Provide the [X, Y] coordinate of the cell's center where the given text is located.  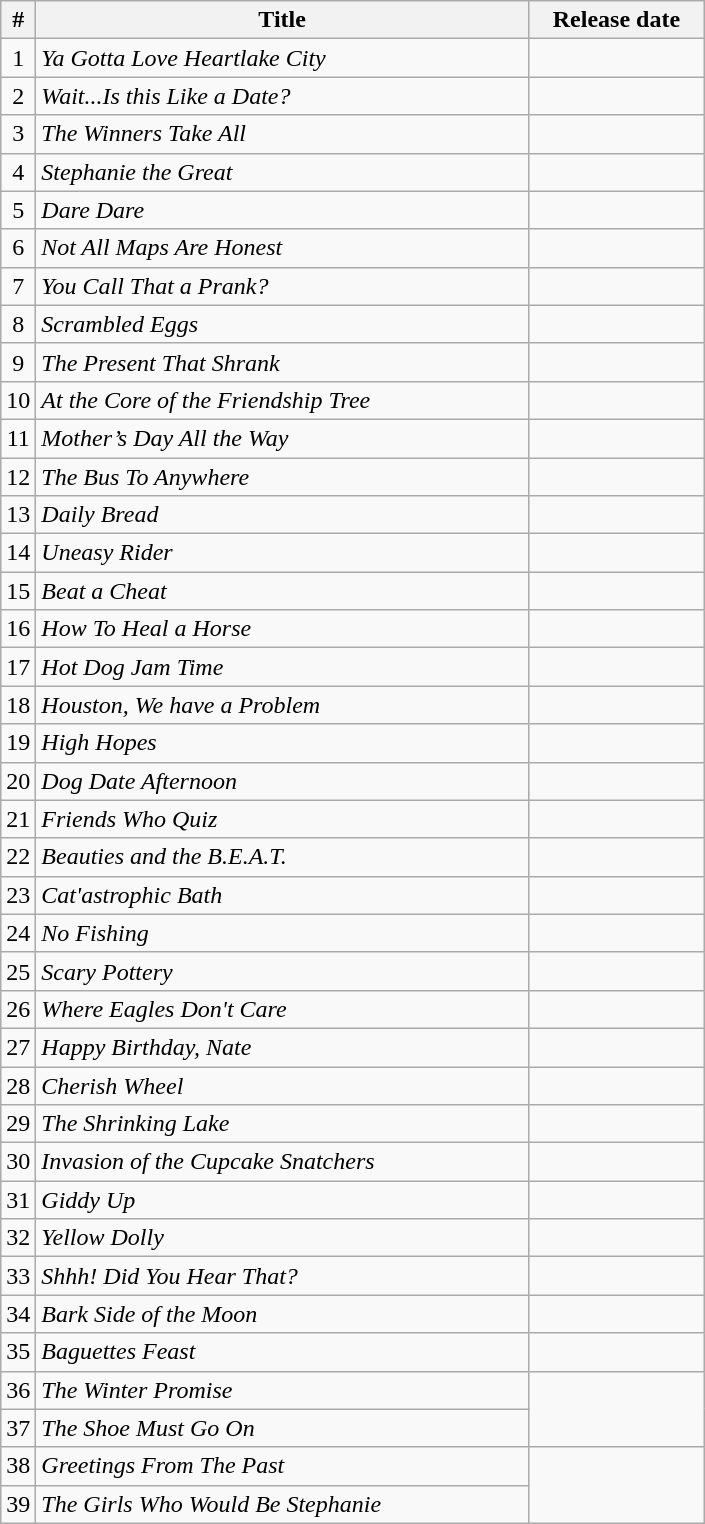
30 [18, 1162]
19 [18, 743]
28 [18, 1085]
37 [18, 1428]
33 [18, 1276]
22 [18, 857]
9 [18, 362]
The Winners Take All [282, 134]
Dare Dare [282, 210]
Baguettes Feast [282, 1352]
Hot Dog Jam Time [282, 667]
34 [18, 1314]
You Call That a Prank? [282, 286]
No Fishing [282, 933]
# [18, 20]
Scary Pottery [282, 971]
16 [18, 629]
10 [18, 400]
3 [18, 134]
Beat a Cheat [282, 591]
Happy Birthday, Nate [282, 1047]
4 [18, 172]
The Shoe Must Go On [282, 1428]
14 [18, 553]
29 [18, 1124]
26 [18, 1009]
15 [18, 591]
31 [18, 1200]
20 [18, 781]
Release date [616, 20]
Title [282, 20]
23 [18, 895]
17 [18, 667]
The Shrinking Lake [282, 1124]
Beauties and the B.E.A.T. [282, 857]
Yellow Dolly [282, 1238]
38 [18, 1466]
12 [18, 477]
Where Eagles Don't Care [282, 1009]
13 [18, 515]
21 [18, 819]
The Bus To Anywhere [282, 477]
39 [18, 1504]
8 [18, 324]
Shhh! Did You Hear That? [282, 1276]
25 [18, 971]
Cat'astrophic Bath [282, 895]
18 [18, 705]
36 [18, 1390]
High Hopes [282, 743]
Ya Gotta Love Heartlake City [282, 58]
The Winter Promise [282, 1390]
Friends Who Quiz [282, 819]
How To Heal a Horse [282, 629]
32 [18, 1238]
24 [18, 933]
Giddy Up [282, 1200]
Cherish Wheel [282, 1085]
6 [18, 248]
Bark Side of the Moon [282, 1314]
11 [18, 438]
5 [18, 210]
2 [18, 96]
27 [18, 1047]
Dog Date Afternoon [282, 781]
Greetings From The Past [282, 1466]
Houston, We have a Problem [282, 705]
Daily Bread [282, 515]
1 [18, 58]
Wait...Is this Like a Date? [282, 96]
Stephanie the Great [282, 172]
Uneasy Rider [282, 553]
Invasion of the Cupcake Snatchers [282, 1162]
The Present That Shrank [282, 362]
Scrambled Eggs [282, 324]
Mother’s Day All the Way [282, 438]
At the Core of the Friendship Tree [282, 400]
Not All Maps Are Honest [282, 248]
35 [18, 1352]
The Girls Who Would Be Stephanie [282, 1504]
7 [18, 286]
